Scan for the cell matching the given text and deliver its (x, y) coordinate at center. 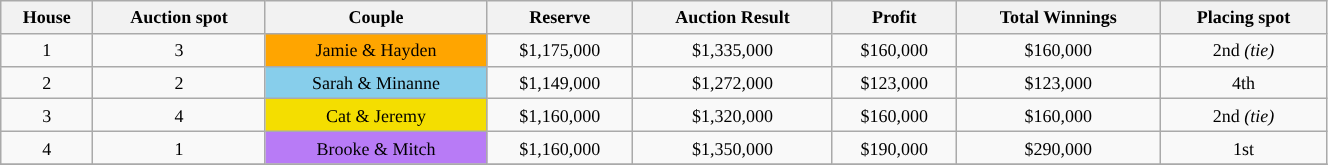
Total Winnings (1058, 18)
Couple (376, 18)
Brooke & Mitch (376, 148)
$1,272,000 (732, 82)
Profit (894, 18)
$1,175,000 (560, 50)
$1,350,000 (732, 148)
Reserve (560, 18)
$1,320,000 (732, 116)
$1,335,000 (732, 50)
Cat & Jeremy (376, 116)
$290,000 (1058, 148)
1st (1243, 148)
House (47, 18)
4th (1243, 82)
$190,000 (894, 148)
Auction Result (732, 18)
Auction spot (179, 18)
Jamie & Hayden (376, 50)
Placing spot (1243, 18)
Sarah & Minanne (376, 82)
$1,149,000 (560, 82)
